Find where the given text appears and provide that cell's center as [X, Y] coordinate. 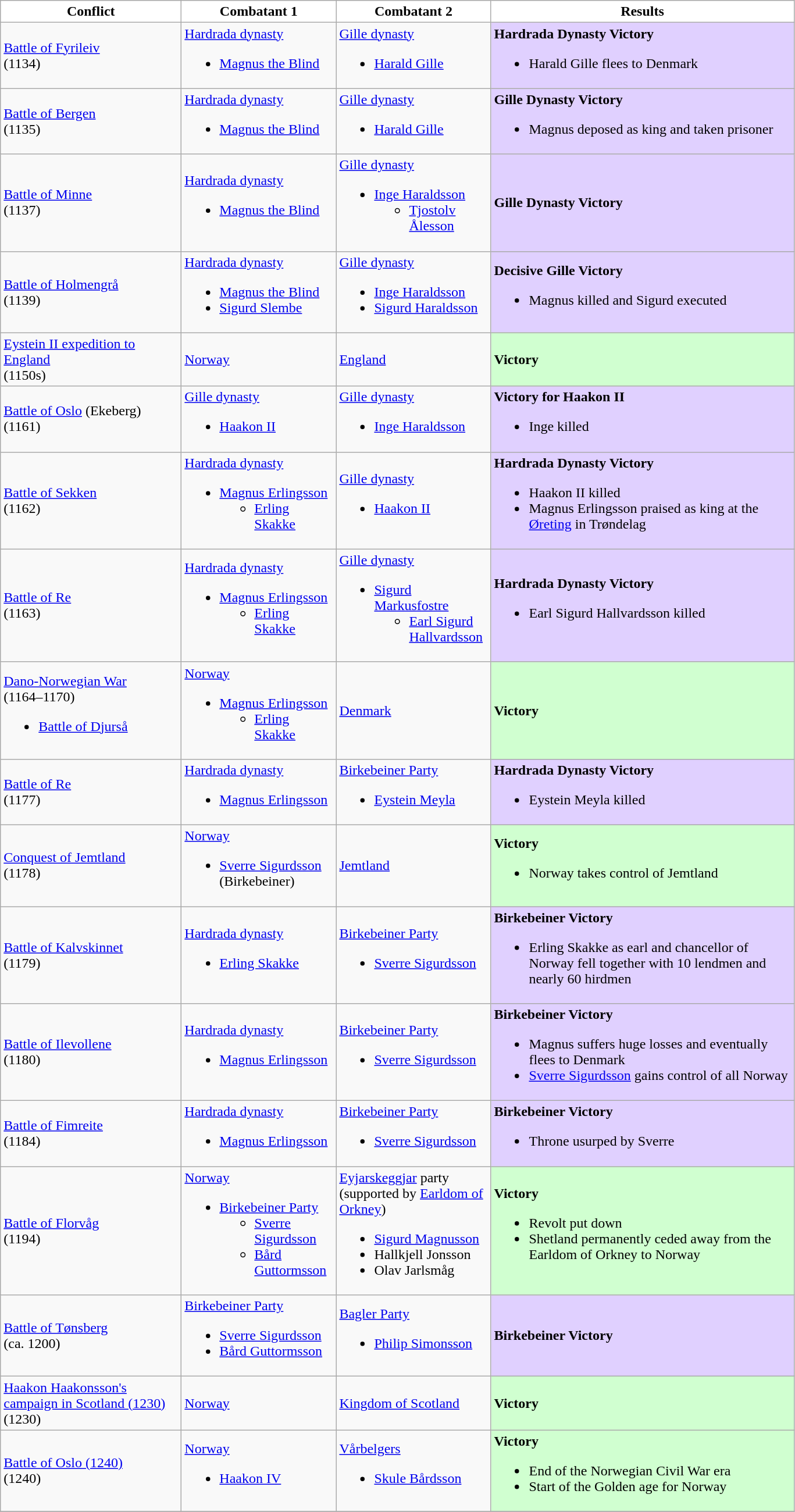
Birkebeiner VictoryThrone usurped by Sverre [642, 1134]
Gille dynastySigurd MarkusfostreEarl Sigurd Hallvardsson [413, 605]
Hardrada Dynasty VictoryHarald Gille flees to Denmark [642, 56]
Hardrada Dynasty VictoryHaakon II killedMagnus Erlingsson praised as king at the Øreting in Trøndelag [642, 500]
Battle of Re(1163) [91, 605]
Combatant 1 [259, 12]
Birkebeiner VictoryErling Skakke as earl and chancellor of Norway fell together with 10 lendmen and nearly 60 hirdmen [642, 955]
Hardrada dynastyMagnus the BlindSigurd Slembe [259, 292]
Eystein II expedition to England (1150s) [91, 359]
VårbelgersSkule Bårdsson [413, 1471]
Combatant 2 [413, 12]
VictoryNorway takes control of Jemtland [642, 865]
Birkebeiner VictoryMagnus suffers huge losses and eventually flees to DenmarkSverre Sigurdsson gains control of all Norway [642, 1053]
Battle of Florvåg(1194) [91, 1231]
Battle of Oslo (1240)(1240) [91, 1471]
England [413, 359]
Hardrada dynastyErling Skakke [259, 955]
NorwayBirkebeiner PartySverre SigurdssonBård Guttormsson [259, 1231]
Battle of Minne(1137) [91, 202]
Conflict [91, 12]
Birkebeiner PartySverre SigurdssonBård Guttormsson [259, 1336]
Gille Dynasty Victory [642, 202]
Hardrada Dynasty VictoryEystein Meyla killed [642, 792]
Jemtland [413, 865]
Battle of Oslo (Ekeberg)(1161) [91, 419]
Gille Dynasty VictoryMagnus deposed as king and taken prisoner [642, 121]
Dano-Norwegian War(1164–1170)Battle of Djurså [91, 711]
Conquest of Jemtland(1178) [91, 865]
Decisive Gille VictoryMagnus killed and Sigurd executed [642, 292]
Battle of Fyrileiv(1134) [91, 56]
Battle of Re(1177) [91, 792]
Gille dynastyInge Haraldsson [413, 419]
Battle of Kalvskinnet(1179) [91, 955]
Haakon Haakonsson's campaign in Scotland (1230) (1230) [91, 1403]
Gille dynastyInge HaraldssonTjostolv Ålesson [413, 202]
Kingdom of Scotland [413, 1403]
Battle of Fimreite(1184) [91, 1134]
NorwaySverre Sigurdsson (Birkebeiner) [259, 865]
Birkebeiner PartyEystein Meyla [413, 792]
Hardrada Dynasty VictoryEarl Sigurd Hallvardsson killed [642, 605]
Battle of Bergen(1135) [91, 121]
NorwayHaakon IV [259, 1471]
Battle of Holmengrå(1139) [91, 292]
VictoryRevolt put downShetland permanently ceded away from the Earldom of Orkney to Norway [642, 1231]
Birkebeiner Victory [642, 1336]
Eyjarskeggjar party (supported by Earldom of Orkney)Sigurd MagnussonHallkjell JonssonOlav Jarlsmåg [413, 1231]
Battle of Ilevollene(1180) [91, 1053]
NorwayMagnus ErlingssonErling Skakke [259, 711]
Victory for Haakon IIInge killed [642, 419]
Results [642, 12]
Denmark [413, 711]
VictoryEnd of the Norwegian Civil War eraStart of the Golden age for Norway [642, 1471]
Bagler PartyPhilip Simonsson [413, 1336]
Gille dynastyInge HaraldssonSigurd Haraldsson [413, 292]
Battle of Sekken(1162) [91, 500]
Battle of Tønsberg(ca. 1200) [91, 1336]
